Capture the cell that displays the provided text and extract its (x, y) central coordinate. 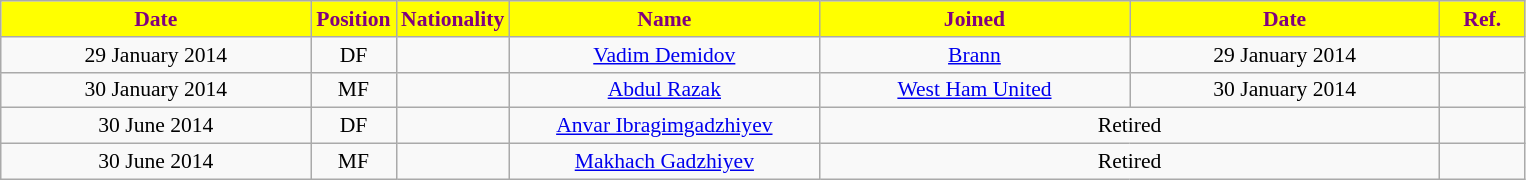
Abdul Razak (664, 90)
Ref. (1482, 19)
Vadim Demidov (664, 55)
Brann (974, 55)
Makhach Gadzhiyev (664, 162)
Name (664, 19)
Anvar Ibragimgadzhiyev (664, 126)
Nationality (452, 19)
Joined (974, 19)
Position (354, 19)
West Ham United (974, 90)
